Detect which cell encompasses the target text, then output its [X, Y] center coordinate. 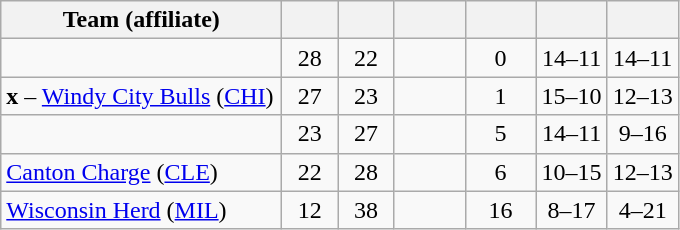
0 [500, 58]
x – Windy City Bulls (CHI) [142, 96]
9–16 [642, 134]
1 [500, 96]
5 [500, 134]
8–17 [572, 210]
Team (affiliate) [142, 20]
12 [310, 210]
6 [500, 172]
Canton Charge (CLE) [142, 172]
16 [500, 210]
4–21 [642, 210]
38 [366, 210]
10–15 [572, 172]
Wisconsin Herd (MIL) [142, 210]
15–10 [572, 96]
